Detect which cell encompasses the target text, then output its (X, Y) center coordinate. 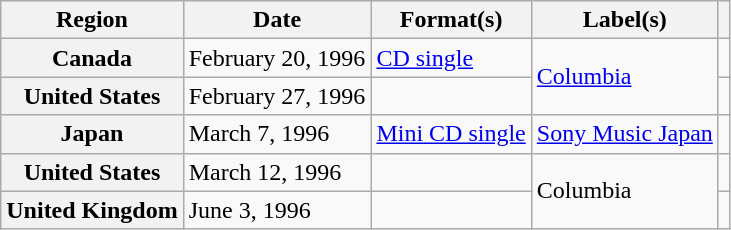
Japan (92, 134)
Canada (92, 58)
Label(s) (624, 20)
February 27, 1996 (277, 96)
June 3, 1996 (277, 210)
Region (92, 20)
March 7, 1996 (277, 134)
Mini CD single (451, 134)
Format(s) (451, 20)
CD single (451, 58)
February 20, 1996 (277, 58)
Date (277, 20)
Sony Music Japan (624, 134)
March 12, 1996 (277, 172)
United Kingdom (92, 210)
